Provide the (x, y) coordinate of the cell's center where the given text is located.  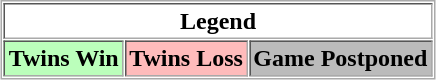
Twins Win (64, 58)
Twins Loss (186, 58)
Game Postponed (340, 58)
Legend (218, 21)
